Return [x, y] of the center of cell containing provided text 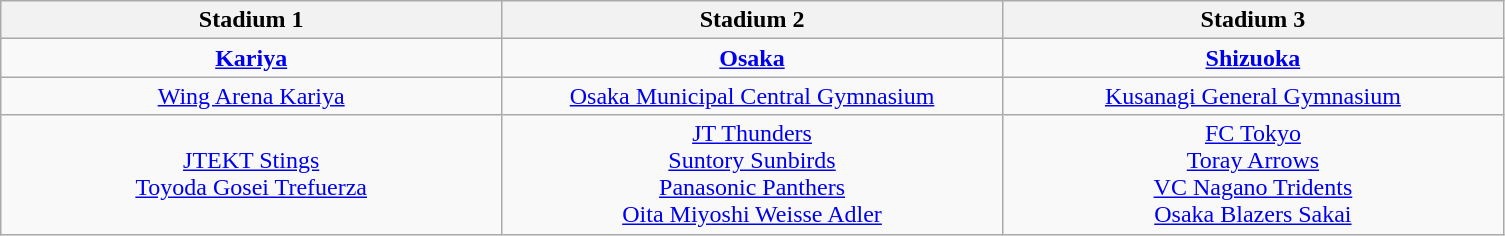
Osaka Municipal Central Gymnasium [752, 96]
JT Thunders Suntory SunbirdsPanasonic Panthers Oita Miyoshi Weisse Adler [752, 174]
Osaka [752, 58]
Stadium 2 [752, 20]
Wing Arena Kariya [252, 96]
Kusanagi General Gymnasium [1252, 96]
Shizuoka [1252, 58]
Stadium 3 [1252, 20]
FC Tokyo Toray Arrows VC Nagano TridentsOsaka Blazers Sakai [1252, 174]
Kariya [252, 58]
JTEKT Stings Toyoda Gosei Trefuerza [252, 174]
Stadium 1 [252, 20]
